Output the [X, Y] coordinate of the center of the cell containing the given text.  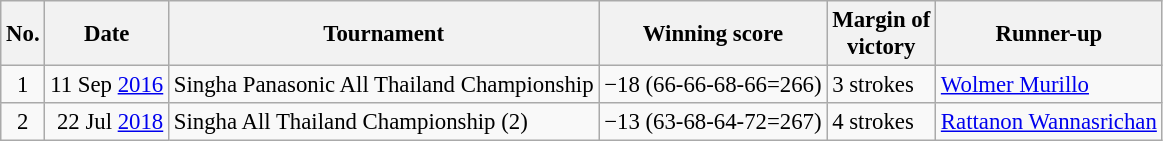
4 strokes [882, 122]
Tournament [384, 34]
Wolmer Murillo [1050, 85]
Singha Panasonic All Thailand Championship [384, 85]
No. [23, 34]
−13 (63-68-64-72=267) [713, 122]
Rattanon Wannasrichan [1050, 122]
11 Sep 2016 [107, 85]
Runner-up [1050, 34]
Date [107, 34]
Winning score [713, 34]
2 [23, 122]
3 strokes [882, 85]
Singha All Thailand Championship (2) [384, 122]
Margin ofvictory [882, 34]
22 Jul 2018 [107, 122]
1 [23, 85]
−18 (66-66-68-66=266) [713, 85]
